Output the [X, Y] coordinate of the center of the cell containing the given text.  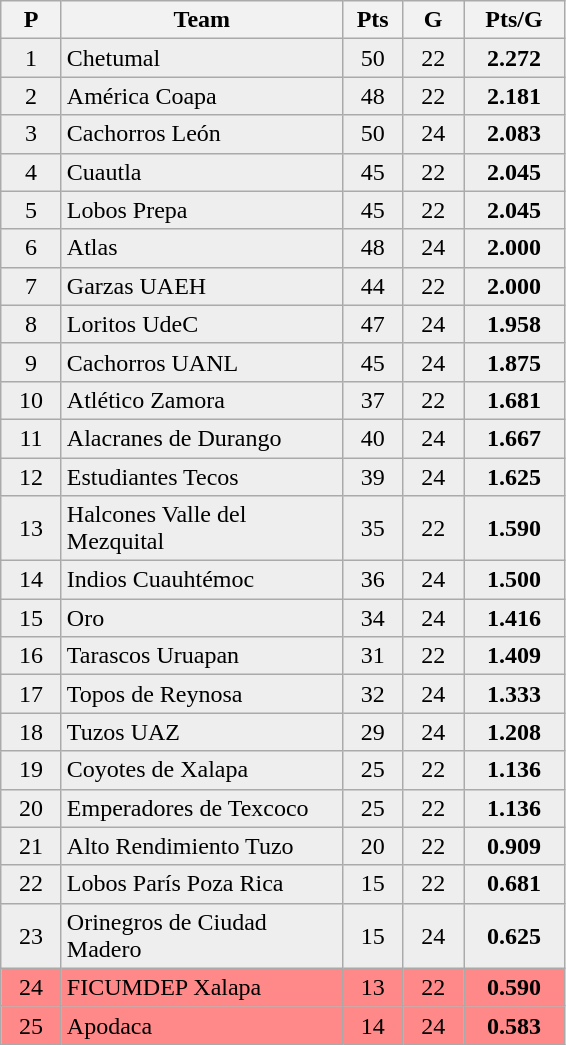
47 [372, 324]
Cuautla [202, 172]
23 [32, 936]
3 [32, 134]
8 [32, 324]
10 [32, 400]
FICUMDEP Xalapa [202, 987]
Coyotes de Xalapa [202, 770]
G [434, 20]
1.590 [514, 528]
1.208 [514, 732]
Tarascos Uruapan [202, 656]
1.958 [514, 324]
4 [32, 172]
Halcones Valle del Mezquital [202, 528]
Cachorros UANL [202, 362]
37 [372, 400]
Alto Rendimiento Tuzo [202, 846]
Lobos Prepa [202, 210]
1.875 [514, 362]
1.409 [514, 656]
18 [32, 732]
1 [32, 58]
0.590 [514, 987]
2.272 [514, 58]
11 [32, 438]
7 [32, 286]
Pts/G [514, 20]
Indios Cuauhtémoc [202, 580]
2 [32, 96]
Cachorros León [202, 134]
América Coapa [202, 96]
0.681 [514, 884]
1.681 [514, 400]
12 [32, 477]
Pts [372, 20]
36 [372, 580]
29 [372, 732]
Loritos UdeC [202, 324]
17 [32, 694]
6 [32, 248]
Atlético Zamora [202, 400]
Atlas [202, 248]
9 [32, 362]
39 [372, 477]
Garzas UAEH [202, 286]
2.181 [514, 96]
0.625 [514, 936]
0.909 [514, 846]
Lobos París Poza Rica [202, 884]
31 [372, 656]
P [32, 20]
0.583 [514, 1025]
Tuzos UAZ [202, 732]
34 [372, 618]
Emperadores de Texcoco [202, 808]
21 [32, 846]
Team [202, 20]
Topos de Reynosa [202, 694]
5 [32, 210]
Apodaca [202, 1025]
Oro [202, 618]
Orinegros de Ciudad Madero [202, 936]
1.625 [514, 477]
Chetumal [202, 58]
Alacranes de Durango [202, 438]
1.416 [514, 618]
1.667 [514, 438]
40 [372, 438]
19 [32, 770]
32 [372, 694]
Estudiantes Tecos [202, 477]
1.333 [514, 694]
16 [32, 656]
1.500 [514, 580]
44 [372, 286]
35 [372, 528]
2.083 [514, 134]
